Pinpoint the cell where the given text exists, returning its (X, Y) midpoint coordinate. 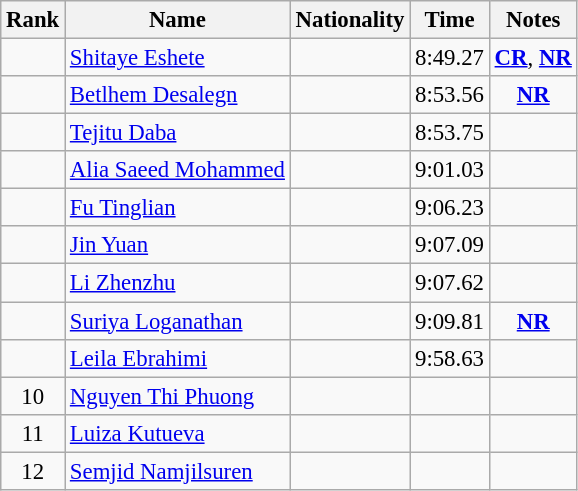
Leila Ebrahimi (178, 358)
Nationality (350, 20)
CR, NR (533, 58)
9:01.03 (450, 170)
8:53.56 (450, 95)
Jin Yuan (178, 245)
Name (178, 20)
9:09.81 (450, 321)
9:07.09 (450, 245)
8:53.75 (450, 133)
10 (33, 396)
Luiza Kutueva (178, 433)
Betlhem Desalegn (178, 95)
8:49.27 (450, 58)
Shitaye Eshete (178, 58)
Suriya Loganathan (178, 321)
Semjid Namjilsuren (178, 471)
9:06.23 (450, 208)
Fu Tinglian (178, 208)
Rank (33, 20)
9:07.62 (450, 283)
Time (450, 20)
Tejitu Daba (178, 133)
Li Zhenzhu (178, 283)
12 (33, 471)
Nguyen Thi Phuong (178, 396)
9:58.63 (450, 358)
11 (33, 433)
Alia Saeed Mohammed (178, 170)
Notes (533, 20)
